From the cell containing the given text, extract its center point as [x, y] coordinate. 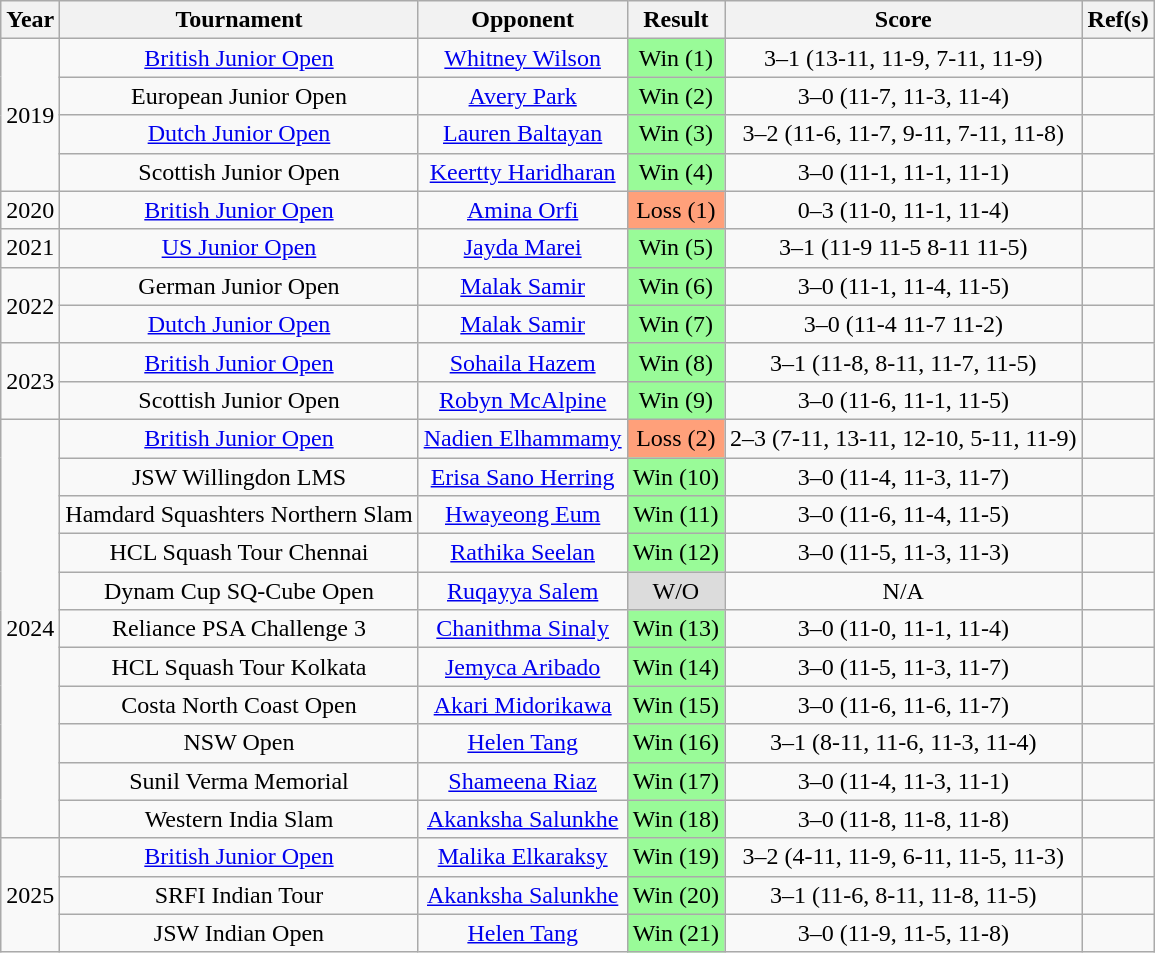
Win (16) [676, 743]
Win (15) [676, 705]
Whitney Wilson [522, 58]
Win (14) [676, 667]
Win (6) [676, 286]
3–0 (11-9, 11-5, 11-8) [904, 933]
Win (7) [676, 324]
Shameena Riaz [522, 781]
Ruqayya Salem [522, 591]
3–1 (8-11, 11-6, 11-3, 11-4) [904, 743]
Score [904, 20]
Malika Elkaraksy [522, 857]
2024 [30, 628]
European Junior Open [239, 96]
Tournament [239, 20]
2023 [30, 381]
3–0 (11-5, 11-3, 11-7) [904, 667]
3–0 (11-0, 11-1, 11-4) [904, 629]
Result [676, 20]
Loss (1) [676, 210]
Erisa Sano Herring [522, 477]
Opponent [522, 20]
N/A [904, 591]
NSW Open [239, 743]
3–0 (11-7, 11-3, 11-4) [904, 96]
Jayda Marei [522, 248]
Western India Slam [239, 819]
SRFI Indian Tour [239, 895]
0–3 (11-0, 11-1, 11-4) [904, 210]
Win (13) [676, 629]
Win (9) [676, 400]
3–0 (11-4 11-7 11-2) [904, 324]
Win (12) [676, 553]
3–0 (11-4, 11-3, 11-1) [904, 781]
3–1 (13-11, 11-9, 7-11, 11-9) [904, 58]
Win (11) [676, 515]
3–0 (11-8, 11-8, 11-8) [904, 819]
Hamdard Squashters Northern Slam [239, 515]
Sunil Verma Memorial [239, 781]
3–1 (11-8, 8-11, 11-7, 11-5) [904, 362]
Hwayeong Eum [522, 515]
2019 [30, 115]
3–0 (11-6, 11-4, 11-5) [904, 515]
Sohaila Hazem [522, 362]
Keertty Haridharan [522, 172]
Win (21) [676, 933]
3–0 (11-1, 11-1, 11-1) [904, 172]
HCL Squash Tour Chennai [239, 553]
JSW Indian Open [239, 933]
Dynam Cup SQ-Cube Open [239, 591]
Year [30, 20]
Win (18) [676, 819]
3–1 (11-6, 8-11, 11-8, 11-5) [904, 895]
Jemyca Aribado [522, 667]
Costa North Coast Open [239, 705]
Nadien Elhammamy [522, 438]
Chanithma Sinaly [522, 629]
US Junior Open [239, 248]
3–0 (11-5, 11-3, 11-3) [904, 553]
3–0 (11-1, 11-4, 11-5) [904, 286]
Win (19) [676, 857]
Akari Midorikawa [522, 705]
3–2 (4-11, 11-9, 6-11, 11-5, 11-3) [904, 857]
W/O [676, 591]
JSW Willingdon LMS [239, 477]
Lauren Baltayan [522, 134]
Robyn McAlpine [522, 400]
Win (17) [676, 781]
Win (8) [676, 362]
3–0 (11-6, 11-1, 11-5) [904, 400]
2021 [30, 248]
2020 [30, 210]
Rathika Seelan [522, 553]
3–0 (11-6, 11-6, 11-7) [904, 705]
Reliance PSA Challenge 3 [239, 629]
Win (20) [676, 895]
Win (5) [676, 248]
2022 [30, 305]
3–1 (11-9 11-5 8-11 11-5) [904, 248]
Win (1) [676, 58]
HCL Squash Tour Kolkata [239, 667]
Ref(s) [1118, 20]
Loss (2) [676, 438]
Win (4) [676, 172]
Win (3) [676, 134]
Win (2) [676, 96]
2025 [30, 895]
Avery Park [522, 96]
Amina Orfi [522, 210]
3–0 (11-4, 11-3, 11-7) [904, 477]
3–2 (11-6, 11-7, 9-11, 7-11, 11-8) [904, 134]
Win (10) [676, 477]
German Junior Open [239, 286]
2–3 (7-11, 13-11, 12-10, 5-11, 11-9) [904, 438]
